Capture the cell that displays the provided text and extract its (X, Y) central coordinate. 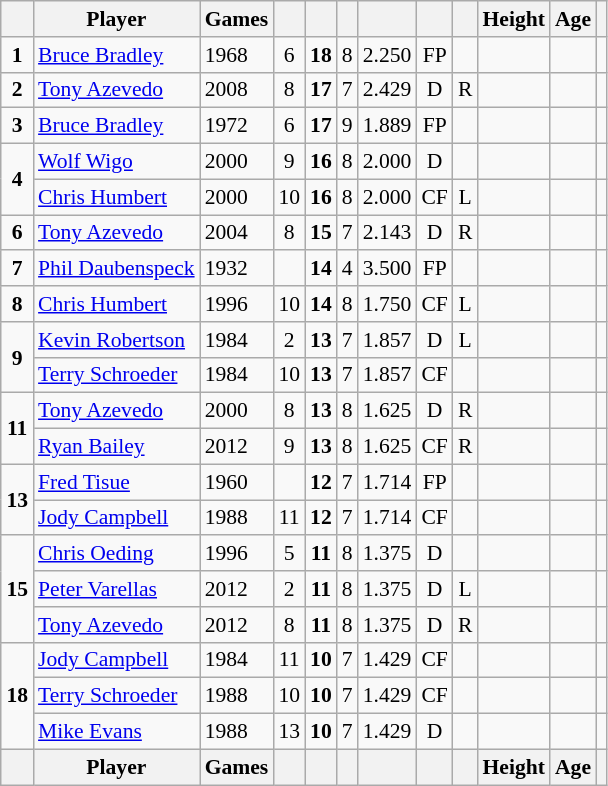
Fred Tisue (116, 482)
2.429 (388, 90)
5 (289, 554)
1972 (237, 126)
1.750 (388, 304)
3.500 (388, 269)
Wolf Wigo (116, 162)
1968 (237, 55)
Mike Evans (116, 732)
Peter Varellas (116, 589)
Ryan Bailey (116, 447)
Phil Daubenspeck (116, 269)
Kevin Robertson (116, 340)
3 (17, 126)
1.889 (388, 126)
1960 (237, 482)
Chris Oeding (116, 554)
2.143 (388, 233)
1932 (237, 269)
2.250 (388, 55)
2008 (237, 90)
2004 (237, 233)
1 (17, 55)
